Provide the (x, y) coordinate of the cell's center where the given text is located.  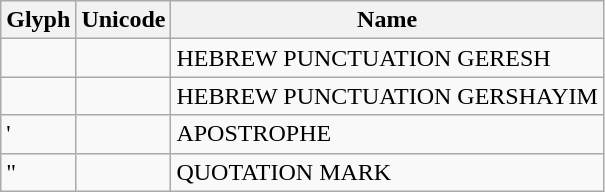
HEBREW PUNCTUATION GERESH (387, 58)
QUOTATION MARK (387, 172)
HEBREW PUNCTUATION GERSHAYIM (387, 96)
' (38, 134)
Glyph (38, 20)
Name (387, 20)
APOSTROPHE (387, 134)
Unicode (124, 20)
" (38, 172)
